Provide the [x, y] coordinate of the cell's center where the given text is located.  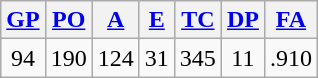
DP [242, 20]
TC [198, 20]
A [116, 20]
190 [68, 58]
GP [23, 20]
FA [290, 20]
11 [242, 58]
345 [198, 58]
31 [156, 58]
124 [116, 58]
.910 [290, 58]
94 [23, 58]
E [156, 20]
PO [68, 20]
